Find where the given text appears and provide that cell's center as (x, y) coordinate. 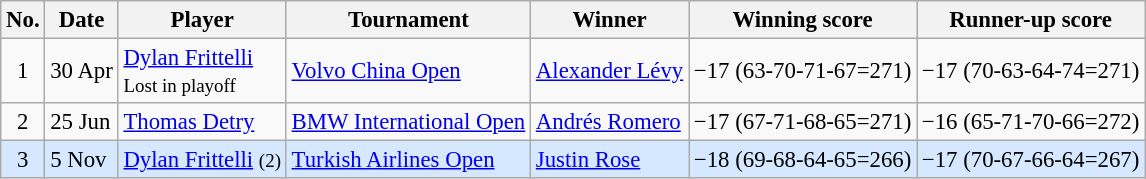
Justin Rose (610, 160)
Date (82, 20)
Turkish Airlines Open (408, 160)
Dylan FrittelliLost in playoff (202, 72)
3 (23, 160)
5 Nov (82, 160)
Dylan Frittelli (2) (202, 160)
−17 (70-67-66-64=267) (1031, 160)
Tournament (408, 20)
Player (202, 20)
Winning score (803, 20)
−17 (67-71-68-65=271) (803, 122)
2 (23, 122)
No. (23, 20)
1 (23, 72)
BMW International Open (408, 122)
30 Apr (82, 72)
−17 (63-70-71-67=271) (803, 72)
−17 (70-63-64-74=271) (1031, 72)
Thomas Detry (202, 122)
−18 (69-68-64-65=266) (803, 160)
Volvo China Open (408, 72)
Winner (610, 20)
25 Jun (82, 122)
Runner-up score (1031, 20)
−16 (65-71-70-66=272) (1031, 122)
Andrés Romero (610, 122)
Alexander Lévy (610, 72)
